Extract the (x, y) coordinate from the center of the cell holding the provided text.  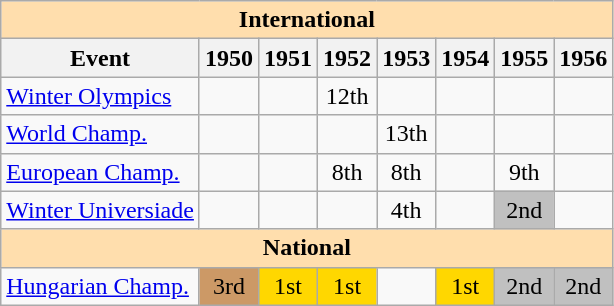
1954 (466, 58)
1955 (524, 58)
1956 (584, 58)
12th (348, 96)
National (307, 248)
Hungarian Champ. (100, 286)
4th (406, 210)
Winter Universiade (100, 210)
13th (406, 134)
International (307, 20)
European Champ. (100, 172)
Winter Olympics (100, 96)
World Champ. (100, 134)
1952 (348, 58)
Event (100, 58)
9th (524, 172)
1953 (406, 58)
3rd (228, 286)
1950 (228, 58)
1951 (288, 58)
